Capture the cell that displays the provided text and extract its [X, Y] central coordinate. 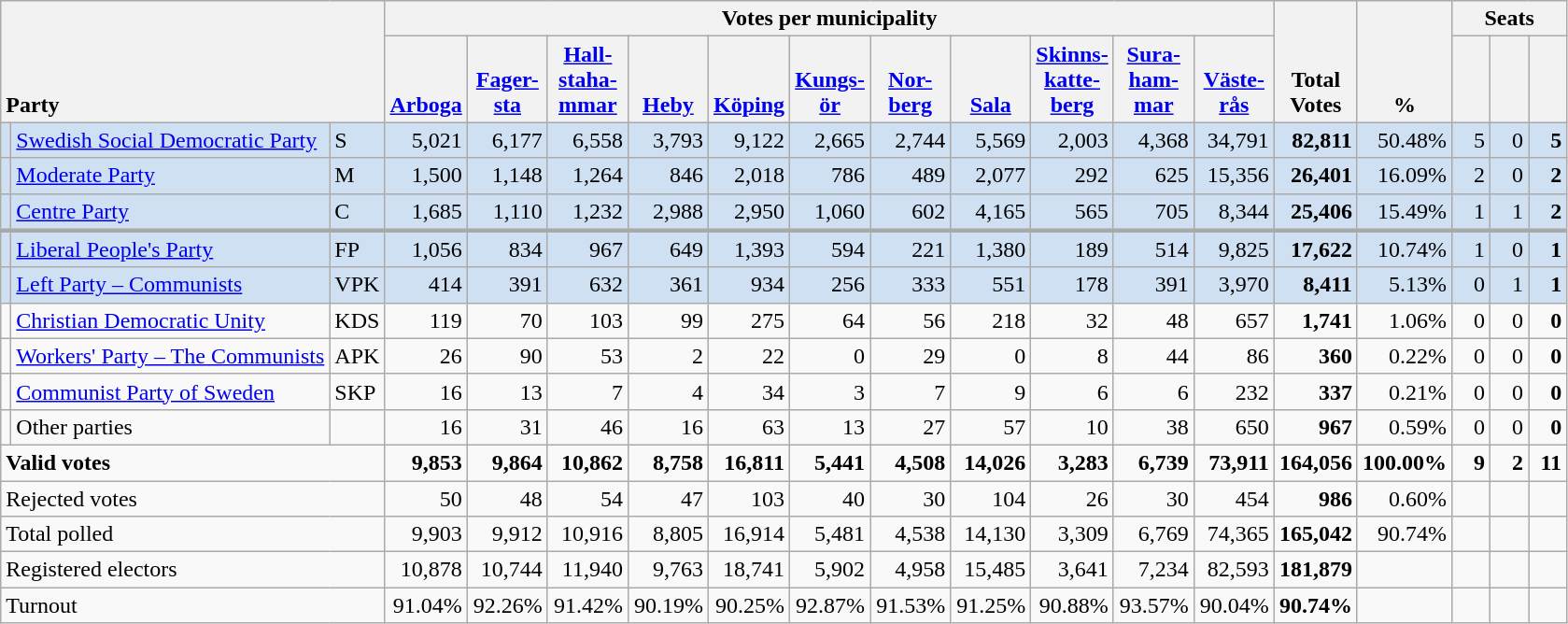
10,878 [426, 570]
0.59% [1405, 427]
Swedish Social Democratic Party [170, 140]
APK [357, 356]
10,862 [587, 462]
90 [507, 356]
S [357, 140]
650 [1234, 427]
1,393 [749, 249]
3,641 [1072, 570]
1,060 [830, 212]
16.09% [1405, 176]
Party [192, 62]
1.06% [1405, 320]
1,232 [587, 212]
Moderate Party [170, 176]
9,763 [668, 570]
Rejected votes [192, 498]
Seats [1509, 19]
50.48% [1405, 140]
360 [1315, 356]
5,481 [830, 534]
31 [507, 427]
1,741 [1315, 320]
292 [1072, 176]
4,508 [911, 462]
% [1405, 62]
M [357, 176]
Heby [668, 79]
5,902 [830, 570]
Christian Democratic Unity [170, 320]
40 [830, 498]
91.42% [587, 605]
91.53% [911, 605]
Fager- sta [507, 79]
15.49% [1405, 212]
565 [1072, 212]
90.88% [1072, 605]
91.25% [991, 605]
1,685 [426, 212]
0.22% [1405, 356]
92.26% [507, 605]
4,368 [1153, 140]
70 [507, 320]
Nor- berg [911, 79]
3,793 [668, 140]
232 [1234, 391]
17,622 [1315, 249]
22 [749, 356]
0.60% [1405, 498]
Sala [991, 79]
SKP [357, 391]
50 [426, 498]
986 [1315, 498]
454 [1234, 498]
2,988 [668, 212]
9,853 [426, 462]
Liberal People's Party [170, 249]
104 [991, 498]
361 [668, 285]
414 [426, 285]
92.87% [830, 605]
90.19% [668, 605]
53 [587, 356]
221 [911, 249]
8,411 [1315, 285]
Total Votes [1315, 62]
82,593 [1234, 570]
KDS [357, 320]
100.00% [1405, 462]
846 [668, 176]
C [357, 212]
Valid votes [192, 462]
Centre Party [170, 212]
82,811 [1315, 140]
Sura- ham- mar [1153, 79]
178 [1072, 285]
2,003 [1072, 140]
99 [668, 320]
93.57% [1153, 605]
6,739 [1153, 462]
4,538 [911, 534]
16,914 [749, 534]
8,805 [668, 534]
25,406 [1315, 212]
934 [749, 285]
218 [991, 320]
9,903 [426, 534]
3,309 [1072, 534]
514 [1153, 249]
181,879 [1315, 570]
Left Party – Communists [170, 285]
Skinns- katte- berg [1072, 79]
256 [830, 285]
3,970 [1234, 285]
1,148 [507, 176]
786 [830, 176]
16,811 [749, 462]
11 [1548, 462]
Arboga [426, 79]
551 [991, 285]
5.13% [1405, 285]
90.25% [749, 605]
Hall- staha- mmar [587, 79]
Väste- rås [1234, 79]
6,769 [1153, 534]
34,791 [1234, 140]
10,744 [507, 570]
3,283 [1072, 462]
632 [587, 285]
4 [668, 391]
489 [911, 176]
Turnout [192, 605]
602 [911, 212]
Communist Party of Sweden [170, 391]
333 [911, 285]
4,165 [991, 212]
38 [1153, 427]
2,077 [991, 176]
9,825 [1234, 249]
5,021 [426, 140]
Kungs- ör [830, 79]
1,110 [507, 212]
63 [749, 427]
9,122 [749, 140]
7,234 [1153, 570]
14,026 [991, 462]
26,401 [1315, 176]
73,911 [1234, 462]
10 [1072, 427]
Total polled [192, 534]
91.04% [426, 605]
1,500 [426, 176]
9,912 [507, 534]
4,958 [911, 570]
10.74% [1405, 249]
29 [911, 356]
27 [911, 427]
34 [749, 391]
VPK [357, 285]
337 [1315, 391]
14,130 [991, 534]
2,018 [749, 176]
2,950 [749, 212]
1,380 [991, 249]
32 [1072, 320]
Votes per municipality [829, 19]
90.04% [1234, 605]
86 [1234, 356]
649 [668, 249]
9,864 [507, 462]
3 [830, 391]
2,665 [830, 140]
6,177 [507, 140]
44 [1153, 356]
189 [1072, 249]
64 [830, 320]
Workers' Party – The Communists [170, 356]
46 [587, 427]
57 [991, 427]
165,042 [1315, 534]
15,485 [991, 570]
2,744 [911, 140]
47 [668, 498]
164,056 [1315, 462]
54 [587, 498]
FP [357, 249]
11,940 [587, 570]
56 [911, 320]
625 [1153, 176]
8 [1072, 356]
5,569 [991, 140]
Köping [749, 79]
5,441 [830, 462]
74,365 [1234, 534]
657 [1234, 320]
119 [426, 320]
15,356 [1234, 176]
0.21% [1405, 391]
1,056 [426, 249]
Registered electors [192, 570]
6,558 [587, 140]
705 [1153, 212]
18,741 [749, 570]
10,916 [587, 534]
275 [749, 320]
594 [830, 249]
834 [507, 249]
8,344 [1234, 212]
1,264 [587, 176]
8,758 [668, 462]
Other parties [170, 427]
